Locate the cell with the specified text and output its (x, y) center coordinate. 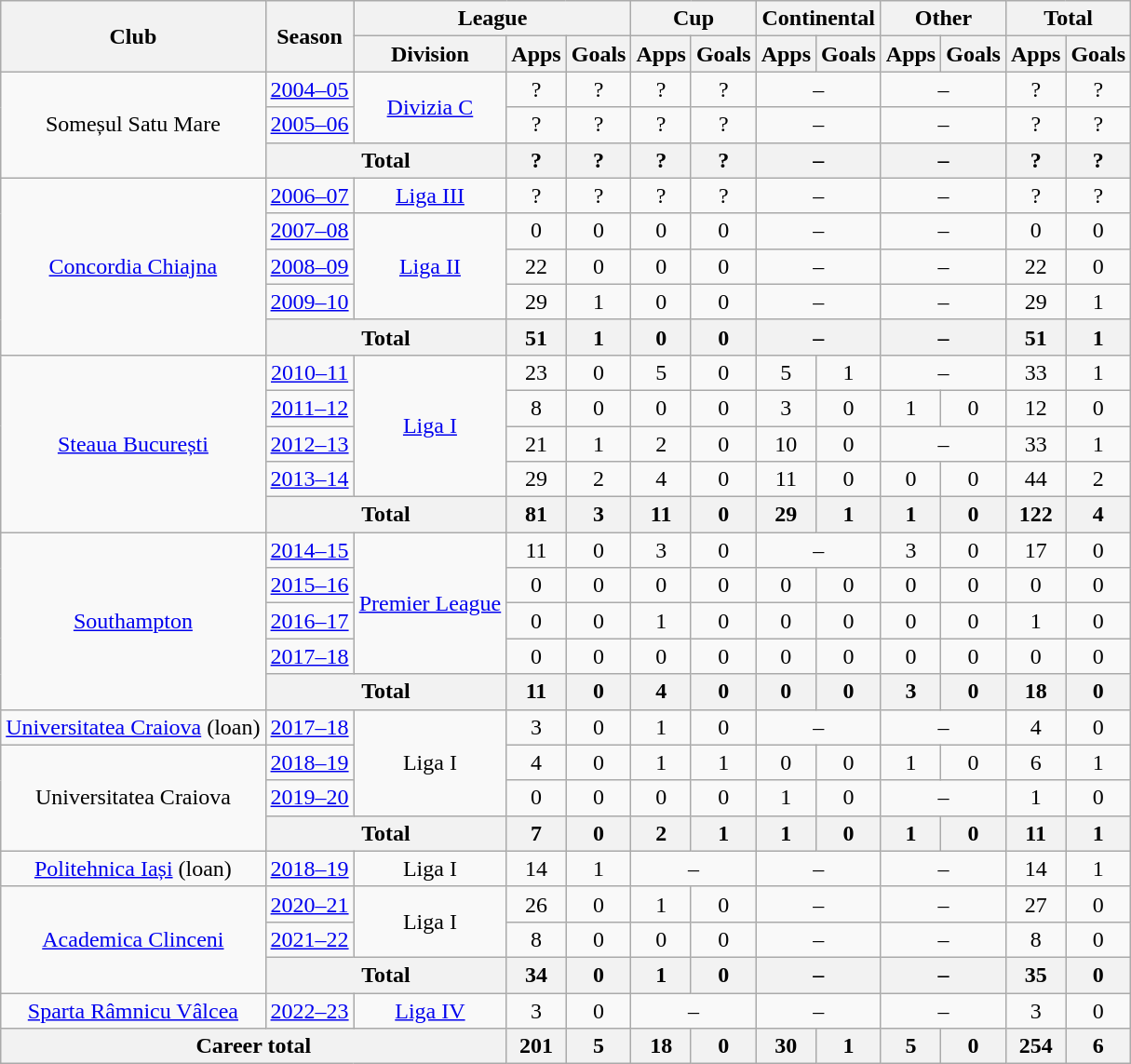
2013–14 (309, 479)
Cup (693, 19)
2015–16 (309, 586)
2014–15 (309, 550)
2016–17 (309, 621)
Sparta Râmnicu Vâlcea (133, 1010)
Universitatea Craiova (loan) (133, 727)
2020–21 (309, 904)
Politehnica Iași (loan) (133, 869)
2012–13 (309, 444)
44 (1035, 479)
26 (536, 904)
2006–07 (309, 195)
27 (1035, 904)
2019–20 (309, 798)
34 (536, 975)
Steaua București (133, 443)
10 (786, 444)
League (492, 19)
Liga III (430, 195)
21 (536, 444)
2005–06 (309, 125)
2008–09 (309, 266)
Liga IV (430, 1010)
2022–23 (309, 1010)
Concordia Chiajna (133, 266)
35 (1035, 975)
30 (786, 1046)
Someșul Satu Mare (133, 125)
17 (1035, 550)
2004–05 (309, 89)
Division (430, 54)
2011–12 (309, 408)
23 (536, 372)
81 (536, 515)
Premier League (430, 603)
Divizia C (430, 107)
7 (536, 833)
Career total (253, 1046)
2010–11 (309, 372)
2009–10 (309, 302)
254 (1035, 1046)
122 (1035, 515)
2021–22 (309, 939)
2007–08 (309, 231)
Club (133, 36)
Season (309, 36)
Universitatea Craiova (133, 798)
201 (536, 1046)
Southampton (133, 621)
Academica Clinceni (133, 939)
Continental (818, 19)
Liga II (430, 266)
12 (1035, 408)
Other (943, 19)
